For the text-containing cell, return its midpoint in [x, y] coordinate format. 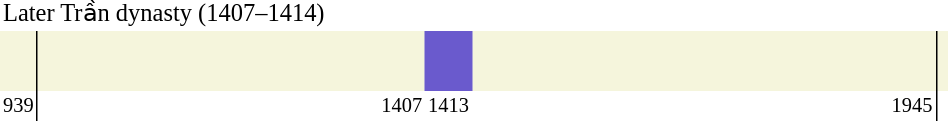
1413 [448, 106]
939 [19, 106]
1407 [232, 106]
1945 [704, 106]
